Find where the given text appears and provide that cell's center as [X, Y] coordinate. 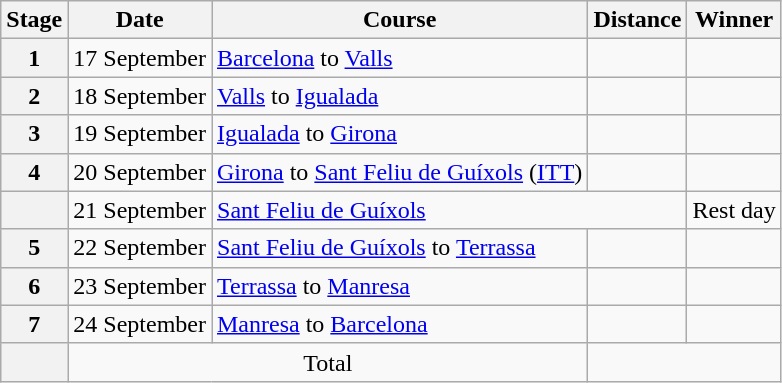
Course [400, 20]
Manresa to Barcelona [400, 324]
Stage [34, 20]
Distance [638, 20]
Winner [734, 20]
1 [34, 58]
Sant Feliu de Guíxols to Terrassa [400, 248]
23 September [140, 286]
18 September [140, 96]
3 [34, 134]
20 September [140, 172]
6 [34, 286]
4 [34, 172]
24 September [140, 324]
2 [34, 96]
5 [34, 248]
Barcelona to Valls [400, 58]
19 September [140, 134]
22 September [140, 248]
17 September [140, 58]
7 [34, 324]
Girona to Sant Feliu de Guíxols (ITT) [400, 172]
Igualada to Girona [400, 134]
Terrassa to Manresa [400, 286]
Date [140, 20]
Sant Feliu de Guíxols [450, 210]
Valls to Igualada [400, 96]
Rest day [734, 210]
21 September [140, 210]
Total [328, 362]
